Find where the given text appears and provide that cell's center as (x, y) coordinate. 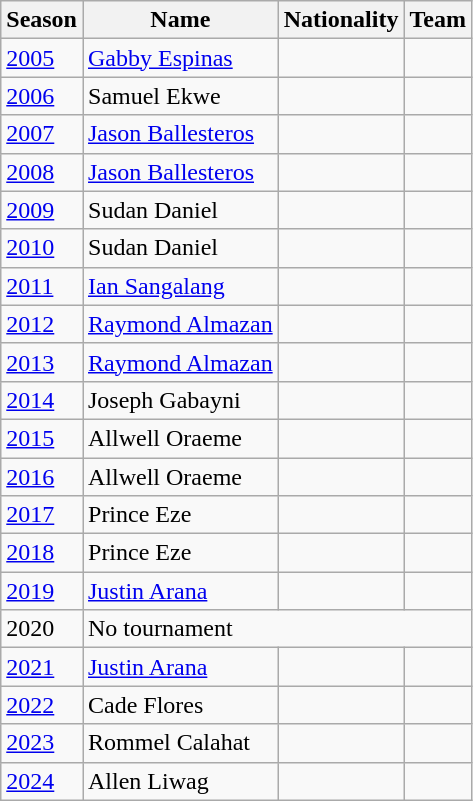
Gabby Espinas (180, 58)
2019 (42, 591)
Name (180, 20)
2011 (42, 286)
2016 (42, 477)
Allen Liwag (180, 781)
Season (42, 20)
2021 (42, 667)
2022 (42, 705)
2023 (42, 743)
Samuel Ekwe (180, 96)
Nationality (341, 20)
2009 (42, 210)
2024 (42, 781)
No tournament (276, 629)
Ian Sangalang (180, 286)
2008 (42, 172)
2018 (42, 553)
2010 (42, 248)
Joseph Gabayni (180, 400)
2017 (42, 515)
2007 (42, 134)
2014 (42, 400)
2006 (42, 96)
2020 (42, 629)
2005 (42, 58)
2012 (42, 324)
2015 (42, 438)
Rommel Calahat (180, 743)
Team (438, 20)
2013 (42, 362)
Cade Flores (180, 705)
